Return (x, y) of the center of cell containing provided text 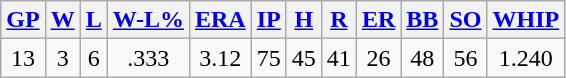
45 (304, 58)
ER (378, 20)
BB (422, 20)
W-L% (148, 20)
IP (268, 20)
1.240 (526, 58)
6 (94, 58)
SO (466, 20)
W (62, 20)
GP (23, 20)
WHIP (526, 20)
H (304, 20)
41 (338, 58)
ERA (220, 20)
48 (422, 58)
3 (62, 58)
75 (268, 58)
3.12 (220, 58)
L (94, 20)
13 (23, 58)
56 (466, 58)
R (338, 20)
.333 (148, 58)
26 (378, 58)
